Locate the cell with the specified text and output its (x, y) center coordinate. 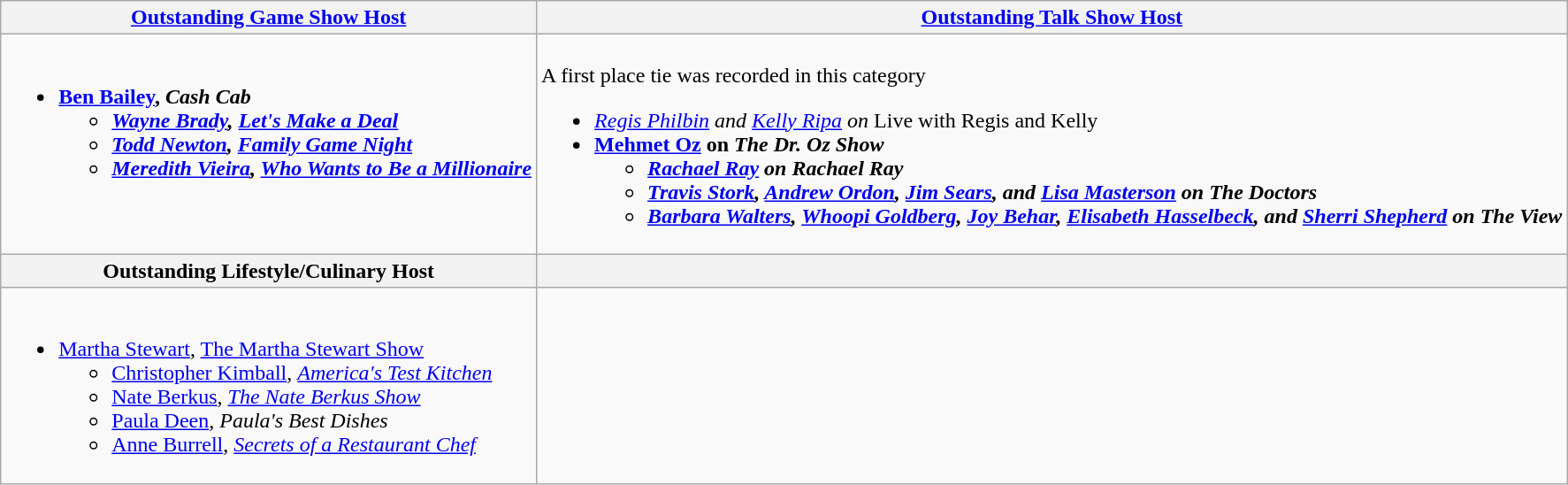
Outstanding Talk Show Host (1052, 18)
Outstanding Lifestyle/Culinary Host (269, 271)
Outstanding Game Show Host (269, 18)
Ben Bailey, Cash CabWayne Brady, Let's Make a DealTodd Newton, Family Game NightMeredith Vieira, Who Wants to Be a Millionaire (269, 144)
